Extract the (x, y) coordinate from the center of the cell holding the provided text.  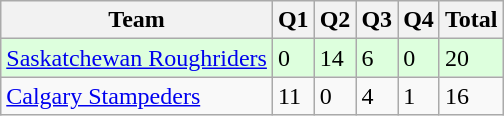
Q4 (419, 20)
Q3 (377, 20)
11 (293, 96)
Team (137, 20)
Saskatchewan Roughriders (137, 58)
16 (471, 96)
Total (471, 20)
1 (419, 96)
Q1 (293, 20)
4 (377, 96)
Calgary Stampeders (137, 96)
14 (335, 58)
Q2 (335, 20)
6 (377, 58)
20 (471, 58)
